Return the [x, y] coordinate for the center point of the cell that contains the specified text.  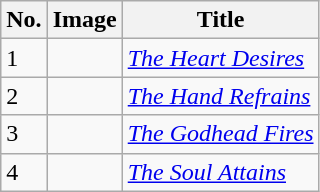
4 [24, 172]
The Godhead Fires [220, 134]
3 [24, 134]
1 [24, 58]
Image [84, 20]
The Hand Refrains [220, 96]
No. [24, 20]
The Heart Desires [220, 58]
2 [24, 96]
Title [220, 20]
The Soul Attains [220, 172]
